Find where the given text appears and provide that cell's center as [X, Y] coordinate. 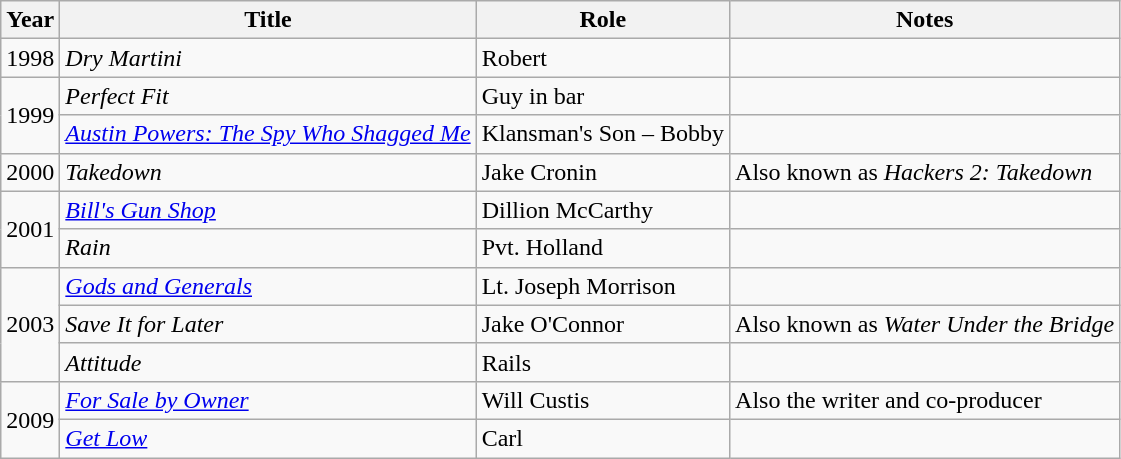
Perfect Fit [268, 96]
Rails [602, 362]
Takedown [268, 172]
Save It for Later [268, 324]
Rain [268, 248]
Gods and Generals [268, 286]
Notes [925, 20]
1999 [30, 115]
Carl [602, 438]
Robert [602, 58]
Title [268, 20]
Lt. Joseph Morrison [602, 286]
Jake Cronin [602, 172]
2001 [30, 229]
Dillion McCarthy [602, 210]
2003 [30, 324]
Guy in bar [602, 96]
2009 [30, 419]
Bill's Gun Shop [268, 210]
For Sale by Owner [268, 400]
2000 [30, 172]
Attitude [268, 362]
Will Custis [602, 400]
Year [30, 20]
Also known as Water Under the Bridge [925, 324]
1998 [30, 58]
Austin Powers: The Spy Who Shagged Me [268, 134]
Also the writer and co-producer [925, 400]
Role [602, 20]
Also known as Hackers 2: Takedown [925, 172]
Jake O'Connor [602, 324]
Klansman's Son – Bobby [602, 134]
Pvt. Holland [602, 248]
Dry Martini [268, 58]
Get Low [268, 438]
